Return [X, Y] of the center of cell containing provided text 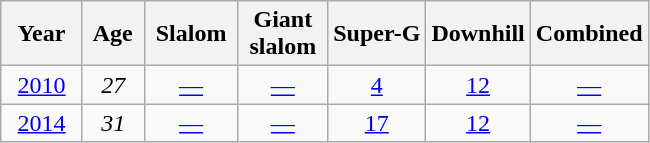
Combined [589, 34]
2010 [42, 85]
2014 [42, 123]
17 [377, 123]
4 [377, 85]
Downhill [478, 34]
Slalom [191, 34]
27 [113, 85]
Super-G [377, 34]
Age [113, 34]
Giant slalom [283, 34]
Year [42, 34]
31 [113, 123]
